Search for the cell housing the specified text and yield its [x, y] center coordinate. 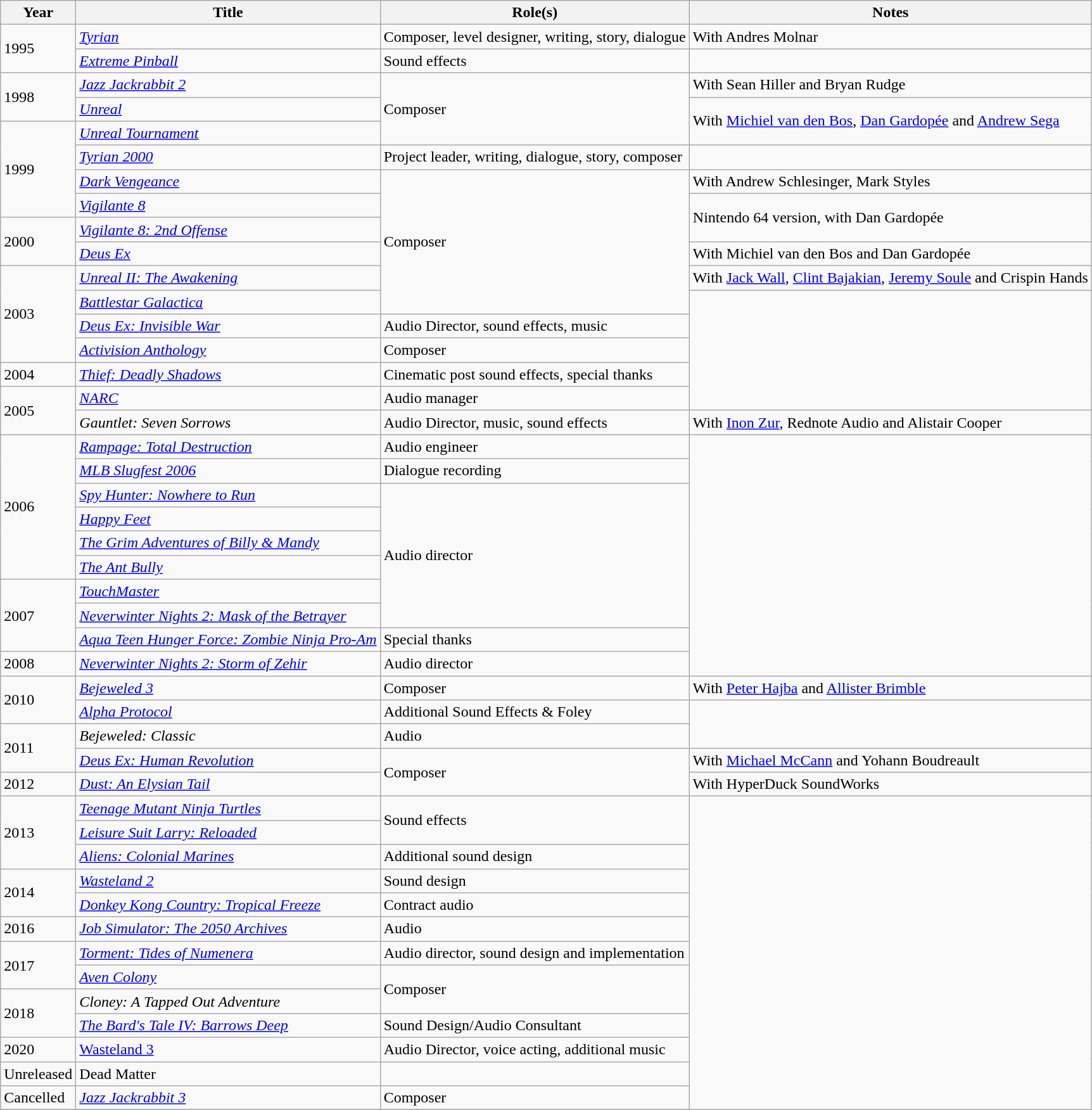
Tyrian 2000 [228, 157]
Audio Director, voice acting, additional music [535, 1049]
1999 [38, 169]
Bejeweled: Classic [228, 736]
Audio Director, sound effects, music [535, 326]
2003 [38, 314]
2011 [38, 748]
Gauntlet: Seven Sorrows [228, 423]
The Bard's Tale IV: Barrows Deep [228, 1025]
Aven Colony [228, 977]
2007 [38, 615]
Dead Matter [228, 1074]
Battlestar Galactica [228, 302]
Job Simulator: The 2050 Archives [228, 929]
2000 [38, 241]
Special thanks [535, 639]
2017 [38, 965]
Neverwinter Nights 2: Storm of Zehir [228, 663]
2005 [38, 411]
With HyperDuck SoundWorks [891, 784]
Extreme Pinball [228, 61]
Alpha Protocol [228, 712]
2004 [38, 374]
Title [228, 13]
Vigilante 8 [228, 205]
2014 [38, 893]
Leisure Suit Larry: Reloaded [228, 832]
Deus Ex: Human Revolution [228, 760]
With Sean Hiller and Bryan Rudge [891, 85]
Spy Hunter: Nowhere to Run [228, 495]
2008 [38, 663]
Sound design [535, 881]
Jazz Jackrabbit 3 [228, 1098]
Year [38, 13]
Role(s) [535, 13]
Unreal II: The Awakening [228, 277]
With Inon Zur, Rednote Audio and Alistair Cooper [891, 423]
2020 [38, 1049]
With Andrew Schlesinger, Mark Styles [891, 181]
Audio director, sound design and implementation [535, 953]
MLB Slugfest 2006 [228, 471]
Aqua Teen Hunger Force: Zombie Ninja Pro-Am [228, 639]
Rampage: Total Destruction [228, 447]
Unreal [228, 109]
Activision Anthology [228, 350]
TouchMaster [228, 591]
The Grim Adventures of Billy & Mandy [228, 543]
Vigilante 8: 2nd Offense [228, 229]
Wasteland 2 [228, 881]
With Michael McCann and Yohann Boudreault [891, 760]
Audio Director, music, sound effects [535, 423]
Composer, level designer, writing, story, dialogue [535, 37]
Unreleased [38, 1074]
Deus Ex: Invisible War [228, 326]
NARC [228, 399]
2006 [38, 507]
Notes [891, 13]
Sound Design/Audio Consultant [535, 1025]
Nintendo 64 version, with Dan Gardopée [891, 217]
2016 [38, 929]
Dark Vengeance [228, 181]
Torment: Tides of Numenera [228, 953]
Cloney: A Tapped Out Adventure [228, 1001]
Contract audio [535, 905]
Tyrian [228, 37]
Project leader, writing, dialogue, story, composer [535, 157]
Dust: An Elysian Tail [228, 784]
Donkey Kong Country: Tropical Freeze [228, 905]
Audio engineer [535, 447]
Aliens: Colonial Marines [228, 857]
Cinematic post sound effects, special thanks [535, 374]
Teenage Mutant Ninja Turtles [228, 808]
With Andres Molnar [891, 37]
Audio manager [535, 399]
Additional Sound Effects & Foley [535, 712]
Thief: Deadly Shadows [228, 374]
Unreal Tournament [228, 133]
The Ant Bully [228, 567]
2010 [38, 699]
1995 [38, 49]
With Michiel van den Bos, Dan Gardopée and Andrew Sega [891, 121]
Jazz Jackrabbit 2 [228, 85]
Deus Ex [228, 253]
With Jack Wall, Clint Bajakian, Jeremy Soule and Crispin Hands [891, 277]
Neverwinter Nights 2: Mask of the Betrayer [228, 615]
2012 [38, 784]
Happy Feet [228, 519]
Additional sound design [535, 857]
With Michiel van den Bos and Dan Gardopée [891, 253]
With Peter Hajba and Allister Brimble [891, 687]
2018 [38, 1013]
2013 [38, 832]
Dialogue recording [535, 471]
Wasteland 3 [228, 1049]
Cancelled [38, 1098]
1998 [38, 97]
Bejeweled 3 [228, 687]
